Determine the (X, Y) coordinate at the center of the cell enclosing the given text.  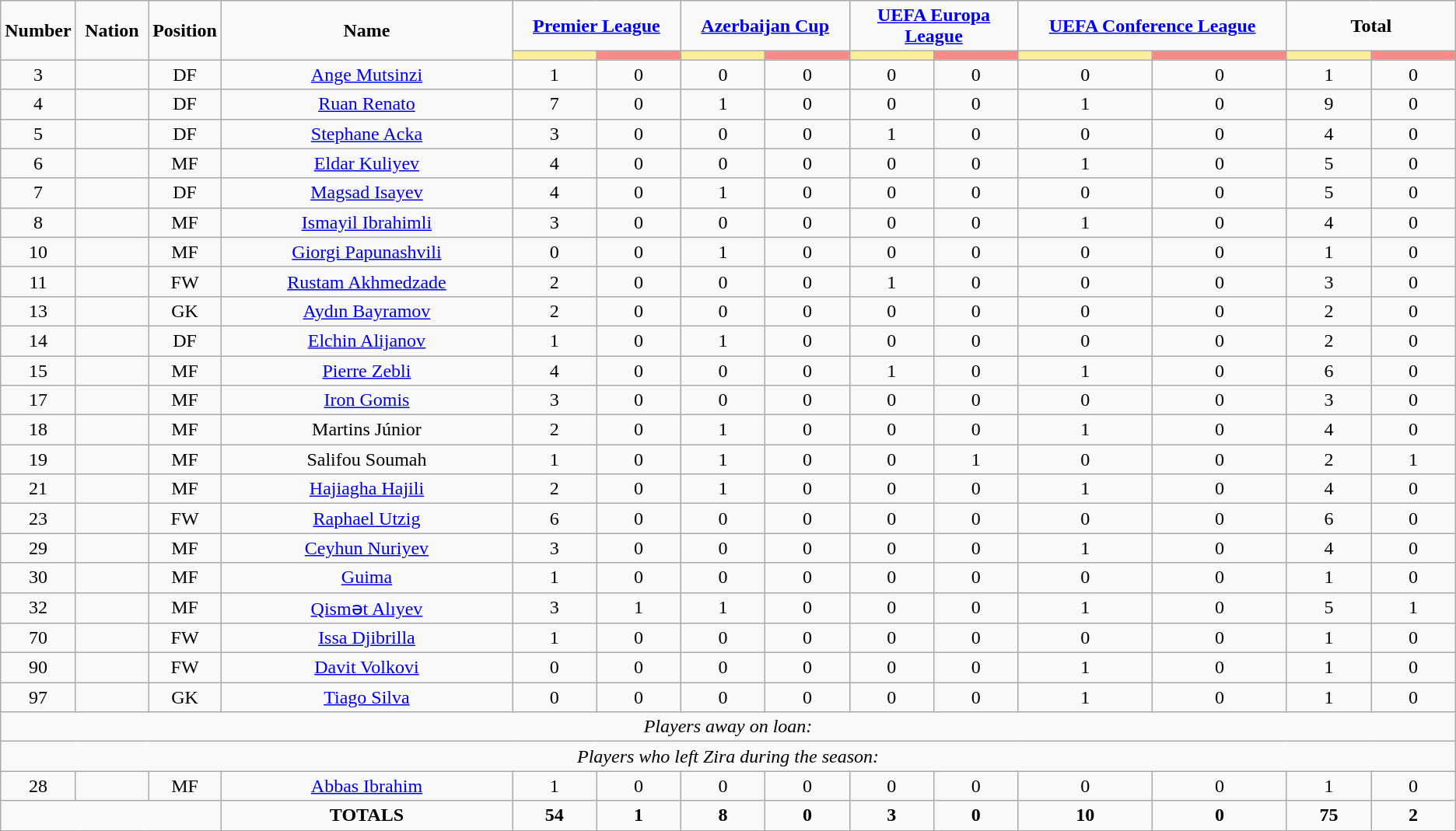
Giorgi Papunashvili (366, 252)
Premier League (596, 26)
Issa Djibrilla (366, 638)
Eldar Kuliyev (366, 163)
Hajiagha Hajili (366, 489)
Total (1370, 26)
Ceyhun Nuriyev (366, 548)
32 (38, 608)
9 (1328, 104)
97 (38, 697)
Davit Volkovi (366, 668)
UEFA Conference League (1153, 26)
Magsad Isayev (366, 193)
75 (1328, 815)
11 (38, 281)
Guima (366, 578)
Pierre Zebli (366, 371)
29 (38, 548)
Raphael Utzig (366, 519)
Iron Gomis (366, 400)
Rustam Akhmedzade (366, 281)
Abbas Ibrahim (366, 786)
14 (38, 340)
23 (38, 519)
Number (38, 30)
17 (38, 400)
54 (554, 815)
Salifou Soumah (366, 459)
Azerbaijan Cup (765, 26)
15 (38, 371)
18 (38, 430)
28 (38, 786)
Elchin Alijanov (366, 340)
Qismət Alıyev (366, 608)
21 (38, 489)
Position (185, 30)
Stephane Acka (366, 134)
Tiago Silva (366, 697)
19 (38, 459)
13 (38, 311)
90 (38, 668)
Players away on loan: (728, 727)
Ruan Renato (366, 104)
30 (38, 578)
Ismayil Ibrahimli (366, 222)
Martins Júnior (366, 430)
UEFA Europa League (933, 26)
Players who left Zira during the season: (728, 756)
Aydın Bayramov (366, 311)
TOTALS (366, 815)
70 (38, 638)
Ange Mutsinzi (366, 75)
Name (366, 30)
Nation (112, 30)
